Find where the given text appears and provide that cell's center as [X, Y] coordinate. 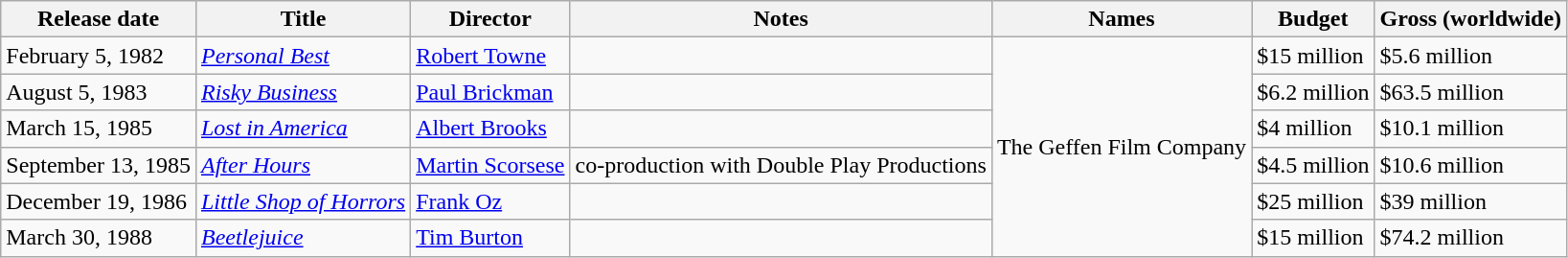
Names [1121, 19]
December 19, 1986 [99, 201]
$25 million [1313, 201]
$63.5 million [1471, 92]
Release date [99, 19]
Little Shop of Horrors [303, 201]
February 5, 1982 [99, 56]
Director [490, 19]
Risky Business [303, 92]
Notes [781, 19]
Frank Oz [490, 201]
$5.6 million [1471, 56]
$6.2 million [1313, 92]
Tim Burton [490, 238]
$74.2 million [1471, 238]
Gross (worldwide) [1471, 19]
March 30, 1988 [99, 238]
Paul Brickman [490, 92]
Budget [1313, 19]
Martin Scorsese [490, 165]
Lost in America [303, 129]
September 13, 1985 [99, 165]
March 15, 1985 [99, 129]
$39 million [1471, 201]
August 5, 1983 [99, 92]
co-production with Double Play Productions [781, 165]
Robert Towne [490, 56]
$4.5 million [1313, 165]
$10.1 million [1471, 129]
After Hours [303, 165]
$10.6 million [1471, 165]
The Geffen Film Company [1121, 147]
$4 million [1313, 129]
Title [303, 19]
Personal Best [303, 56]
Beetlejuice [303, 238]
Albert Brooks [490, 129]
